For the text-containing cell, return its midpoint in [x, y] coordinate format. 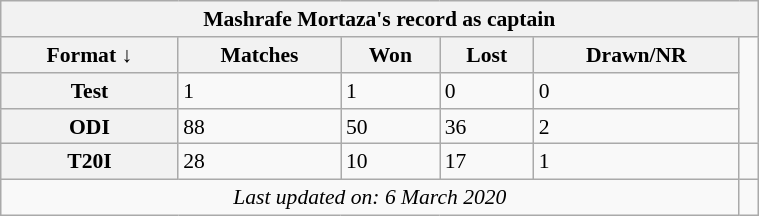
88 [260, 126]
36 [487, 126]
2 [636, 126]
Drawn/NR [636, 55]
Matches [260, 55]
Mashrafe Mortaza's record as captain [380, 19]
Format ↓ [90, 55]
28 [260, 162]
ODI [90, 126]
50 [390, 126]
Lost [487, 55]
Test [90, 91]
T20I [90, 162]
Won [390, 55]
17 [487, 162]
Last updated on: 6 March 2020 [370, 197]
10 [390, 162]
